Extract the [x, y] coordinate from the center of the cell holding the provided text.  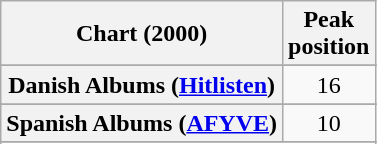
16 [329, 85]
Peakposition [329, 34]
Danish Albums (Hitlisten) [142, 85]
Chart (2000) [142, 34]
10 [329, 123]
Spanish Albums (AFYVE) [142, 123]
